From the cell containing the given text, extract its center point as (x, y) coordinate. 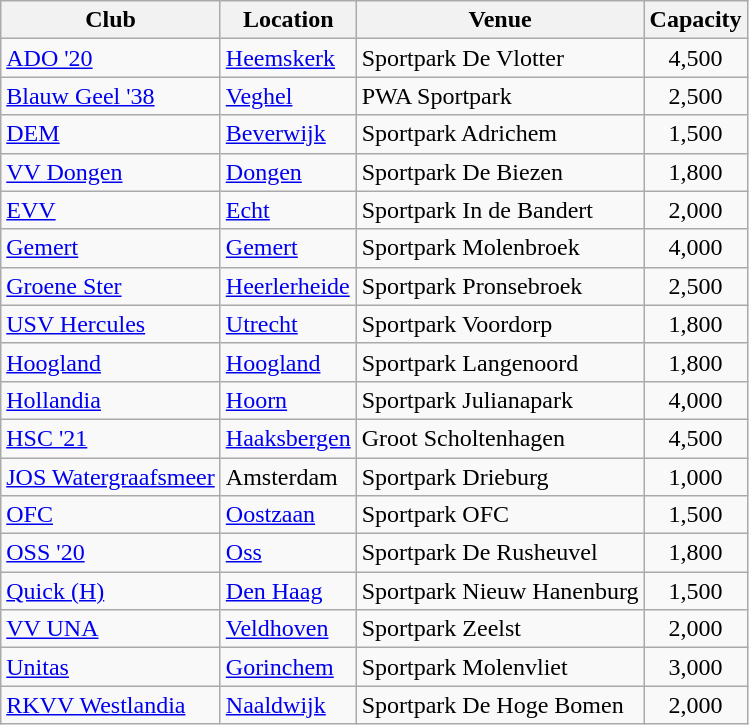
Beverwijk (288, 134)
RKVV Westlandia (111, 705)
Echt (288, 210)
Sportpark Nieuw Hanenburg (500, 591)
Sportpark In de Bandert (500, 210)
Sportpark De Rusheuvel (500, 553)
Sportpark OFC (500, 515)
Blauw Geel '38 (111, 96)
Haaksbergen (288, 438)
Sportpark Molenbroek (500, 248)
Veghel (288, 96)
USV Hercules (111, 324)
Veldhoven (288, 629)
Sportpark Molenvliet (500, 667)
Location (288, 20)
Sportpark De Biezen (500, 172)
Amsterdam (288, 477)
Capacity (696, 20)
Unitas (111, 667)
Naaldwijk (288, 705)
Utrecht (288, 324)
Club (111, 20)
Sportpark Pronsebroek (500, 286)
Den Haag (288, 591)
Sportpark Zeelst (500, 629)
EVV (111, 210)
Sportpark Voordorp (500, 324)
VV UNA (111, 629)
Sportpark Drieburg (500, 477)
Quick (H) (111, 591)
Heemskerk (288, 58)
Sportpark Julianapark (500, 400)
Sportpark Langenoord (500, 362)
Hollandia (111, 400)
OFC (111, 515)
Hoorn (288, 400)
Sportpark De Vlotter (500, 58)
Venue (500, 20)
Oss (288, 553)
Groene Ster (111, 286)
ADO '20 (111, 58)
Dongen (288, 172)
Oostzaan (288, 515)
PWA Sportpark (500, 96)
Sportpark Adrichem (500, 134)
HSC '21 (111, 438)
1,000 (696, 477)
JOS Watergraafsmeer (111, 477)
VV Dongen (111, 172)
DEM (111, 134)
Heerlerheide (288, 286)
Sportpark De Hoge Bomen (500, 705)
3,000 (696, 667)
Gorinchem (288, 667)
Groot Scholtenhagen (500, 438)
OSS '20 (111, 553)
